For the text-containing cell, return its midpoint in (X, Y) coordinate format. 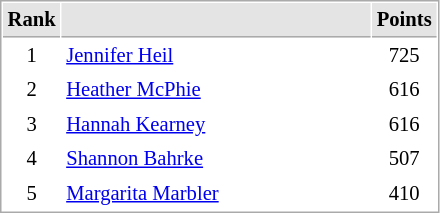
Margarita Marbler (216, 194)
5 (32, 194)
2 (32, 90)
Hannah Kearney (216, 124)
3 (32, 124)
Heather McPhie (216, 90)
Jennifer Heil (216, 56)
Rank (32, 20)
725 (404, 56)
Points (404, 20)
Shannon Bahrke (216, 158)
1 (32, 56)
4 (32, 158)
410 (404, 194)
507 (404, 158)
